Locate the cell with the specified text and output its [X, Y] center coordinate. 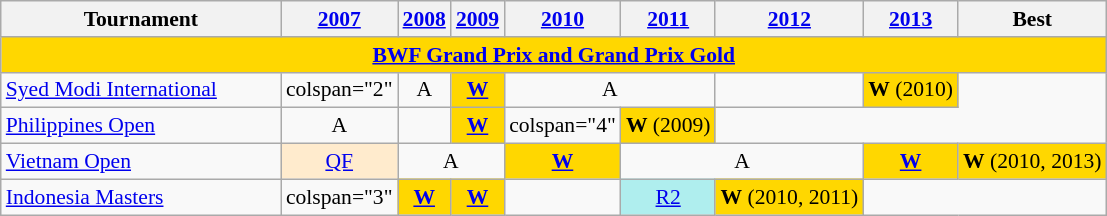
R2 [668, 197]
W (2009) [668, 126]
2008 [424, 19]
Tournament [141, 19]
2010 [562, 19]
W (2010, 2011) [789, 197]
BWF Grand Prix and Grand Prix Gold [554, 55]
2009 [478, 19]
W (2010) [910, 90]
QF [340, 162]
colspan="3" [340, 197]
Best [1032, 19]
colspan="4" [562, 126]
2012 [789, 19]
Vietnam Open [141, 162]
Syed Modi International [141, 90]
2011 [668, 19]
Philippines Open [141, 126]
W (2010, 2013) [1032, 162]
Indonesia Masters [141, 197]
2013 [910, 19]
colspan="2" [340, 90]
2007 [340, 19]
